Output the [x, y] coordinate of the center of the cell containing the given text.  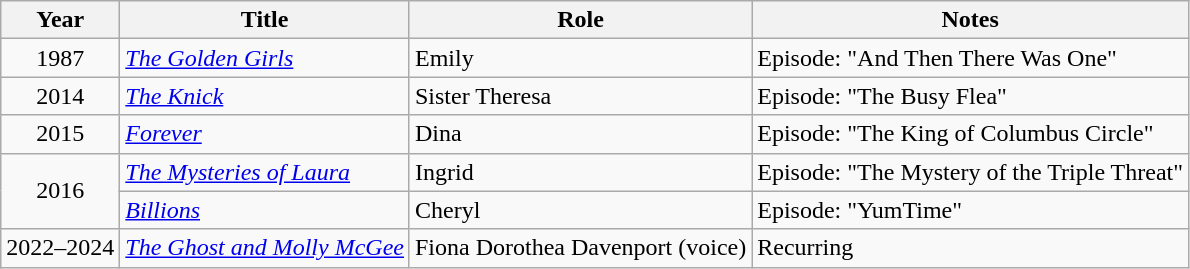
Cheryl [580, 210]
2014 [60, 96]
Episode: "The King of Columbus Circle" [970, 134]
Dina [580, 134]
The Mysteries of Laura [265, 172]
2015 [60, 134]
Sister Theresa [580, 96]
2022–2024 [60, 248]
Emily [580, 58]
Ingrid [580, 172]
The Knick [265, 96]
2016 [60, 191]
Billions [265, 210]
1987 [60, 58]
Episode: "YumTime" [970, 210]
The Ghost and Molly McGee [265, 248]
The Golden Girls [265, 58]
Role [580, 20]
Episode: "The Mystery of the Triple Threat" [970, 172]
Year [60, 20]
Forever [265, 134]
Title [265, 20]
Notes [970, 20]
Fiona Dorothea Davenport (voice) [580, 248]
Episode: "The Busy Flea" [970, 96]
Episode: "And Then There Was One" [970, 58]
Recurring [970, 248]
